Extract the (X, Y) coordinate from the center of the cell holding the provided text.  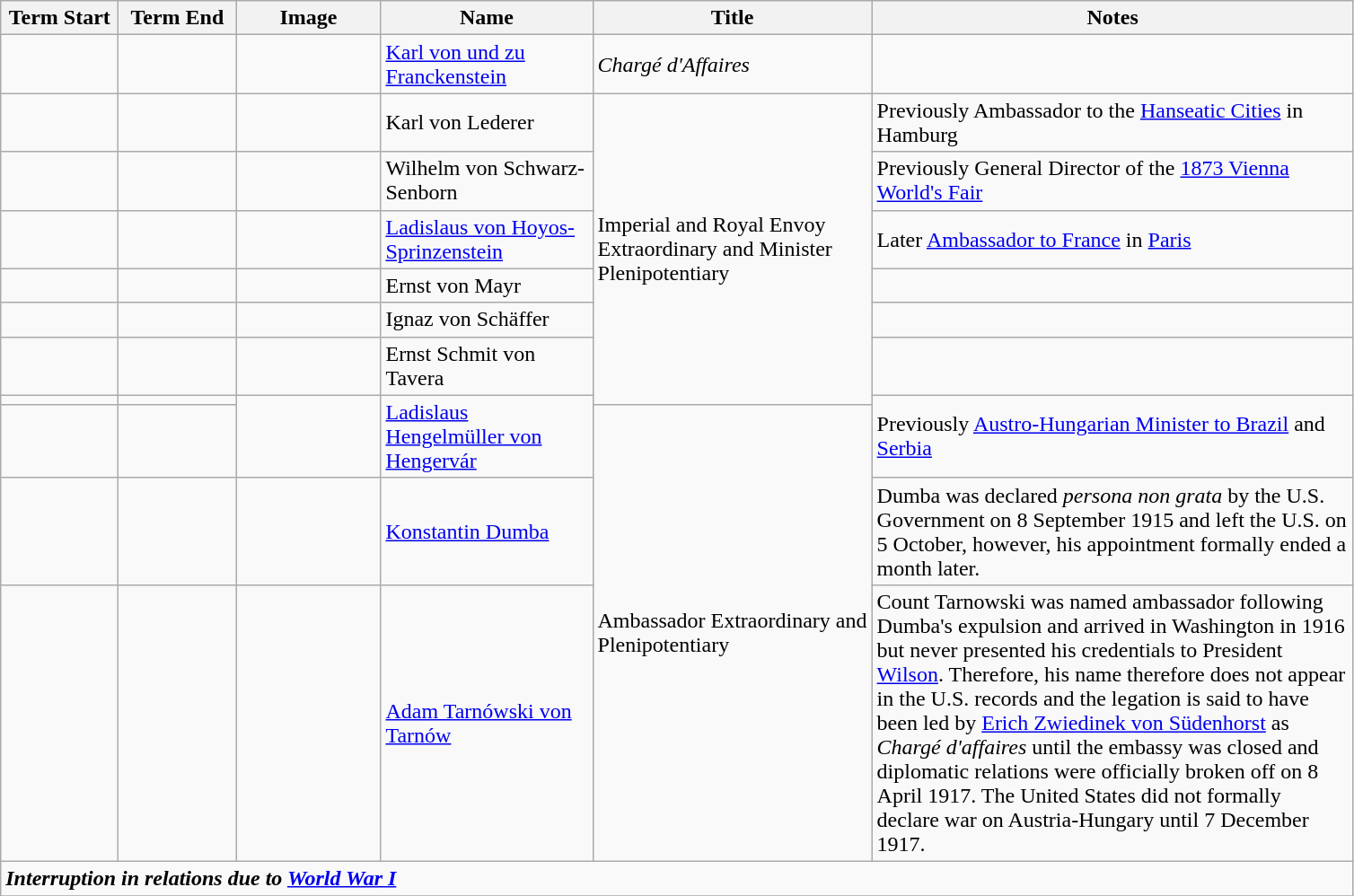
Ladislaus Hengelmüller von Hengervár (487, 436)
Interruption in relations due to World War I (677, 878)
Term Start (59, 18)
Karl von und zu Franckenstein (487, 65)
Ernst Schmit von Tavera (487, 366)
Previously Austro-Hungarian Minister to Brazil and Serbia (1112, 436)
Ambassador Extraordinary and Plenipotentiary (733, 633)
Ignaz von Schäffer (487, 320)
Ernst von Mayr (487, 285)
Konstantin Dumba (487, 531)
Wilhelm von Schwarz-Senborn (487, 181)
Ladislaus von Hoyos-Sprinzenstein (487, 239)
Title (733, 18)
Adam Tarnówski von Tarnów (487, 723)
Chargé d'Affaires (733, 65)
Name (487, 18)
Image (309, 18)
Term End (178, 18)
Karl von Lederer (487, 122)
Later Ambassador to France in Paris (1112, 239)
Imperial and Royal Envoy Extraordinary and Minister Plenipotentiary (733, 250)
Previously Ambassador to the Hanseatic Cities in Hamburg (1112, 122)
Previously General Director of the 1873 Vienna World's Fair (1112, 181)
Notes (1112, 18)
